Determine the [X, Y] coordinate at the center of the cell enclosing the given text.  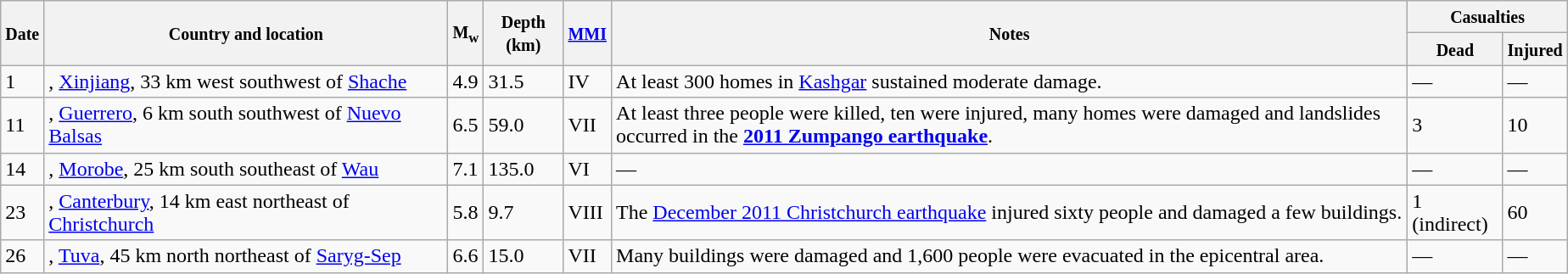
At least three people were killed, ten were injured, many homes were damaged and landslides occurred in the 2011 Zumpango earthquake. [1010, 126]
Notes [1010, 33]
, Canterbury, 14 km east northeast of Christchurch [246, 212]
Dead [1455, 49]
Date [22, 33]
VIII [587, 212]
Casualties [1487, 17]
MMI [587, 33]
The December 2011 Christchurch earthquake injured sixty people and damaged a few buildings. [1010, 212]
14 [22, 169]
26 [22, 256]
9.7 [524, 212]
IV [587, 81]
23 [22, 212]
, Xinjiang, 33 km west southwest of Shache [246, 81]
4.9 [466, 81]
11 [22, 126]
59.0 [524, 126]
1 [22, 81]
, Morobe, 25 km south southeast of Wau [246, 169]
5.8 [466, 212]
Depth (km) [524, 33]
6.5 [466, 126]
At least 300 homes in Kashgar sustained moderate damage. [1010, 81]
VI [587, 169]
31.5 [524, 81]
7.1 [466, 169]
Many buildings were damaged and 1,600 people were evacuated in the epicentral area. [1010, 256]
15.0 [524, 256]
135.0 [524, 169]
Injured [1535, 49]
Mw [466, 33]
3 [1455, 126]
, Guerrero, 6 km south southwest of Nuevo Balsas [246, 126]
10 [1535, 126]
6.6 [466, 256]
Country and location [246, 33]
1 (indirect) [1455, 212]
, Tuva, 45 km north northeast of Saryg-Sep [246, 256]
60 [1535, 212]
